Pinpoint the cell where the given text exists, returning its (x, y) midpoint coordinate. 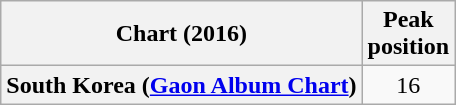
16 (408, 85)
Peakposition (408, 34)
Chart (2016) (182, 34)
South Korea (Gaon Album Chart) (182, 85)
